Provide the [x, y] coordinate of the cell's center where the given text is located.  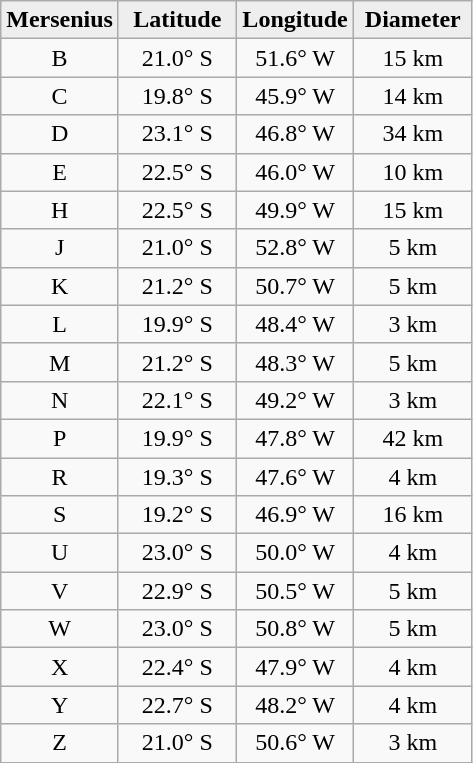
19.2° S [177, 515]
S [60, 515]
Longitude [295, 20]
B [60, 58]
48.2° W [295, 705]
J [60, 248]
D [60, 134]
P [60, 438]
48.4° W [295, 324]
52.8° W [295, 248]
L [60, 324]
N [60, 400]
50.0° W [295, 553]
46.9° W [295, 515]
48.3° W [295, 362]
E [60, 172]
50.7° W [295, 286]
22.4° S [177, 667]
10 km [413, 172]
Latitude [177, 20]
22.7° S [177, 705]
14 km [413, 96]
22.9° S [177, 591]
46.0° W [295, 172]
47.6° W [295, 477]
16 km [413, 515]
H [60, 210]
49.2° W [295, 400]
U [60, 553]
V [60, 591]
19.8° S [177, 96]
Diameter [413, 20]
42 km [413, 438]
K [60, 286]
46.8° W [295, 134]
50.5° W [295, 591]
X [60, 667]
47.9° W [295, 667]
51.6° W [295, 58]
M [60, 362]
C [60, 96]
50.6° W [295, 743]
34 km [413, 134]
R [60, 477]
23.1° S [177, 134]
Y [60, 705]
W [60, 629]
19.3° S [177, 477]
Z [60, 743]
Mersenius [60, 20]
49.9° W [295, 210]
47.8° W [295, 438]
45.9° W [295, 96]
22.1° S [177, 400]
50.8° W [295, 629]
